Capture the cell that displays the provided text and extract its (X, Y) central coordinate. 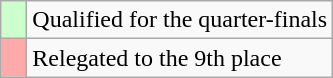
Relegated to the 9th place (180, 58)
Qualified for the quarter-finals (180, 20)
